Pinpoint the cell where the given text exists, returning its [x, y] midpoint coordinate. 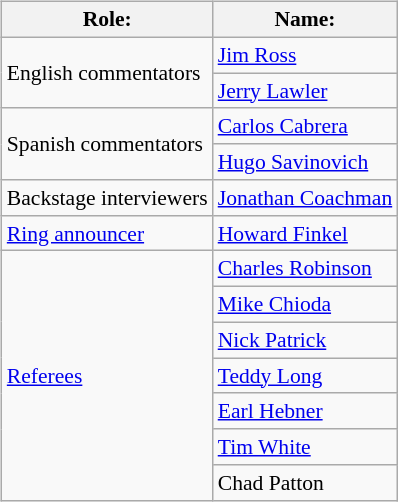
Earl Hebner [306, 411]
Role: [108, 20]
Name: [306, 20]
Mike Chioda [306, 305]
Nick Patrick [306, 340]
Jonathan Coachman [306, 198]
English commentators [108, 72]
Ring announcer [108, 233]
Jim Ross [306, 55]
Referees [108, 376]
Jerry Lawler [306, 91]
Tim White [306, 447]
Backstage interviewers [108, 198]
Chad Patton [306, 483]
Hugo Savinovich [306, 162]
Teddy Long [306, 376]
Charles Robinson [306, 269]
Howard Finkel [306, 233]
Carlos Cabrera [306, 126]
Spanish commentators [108, 144]
